Output the (X, Y) coordinate of the center of the cell containing the given text.  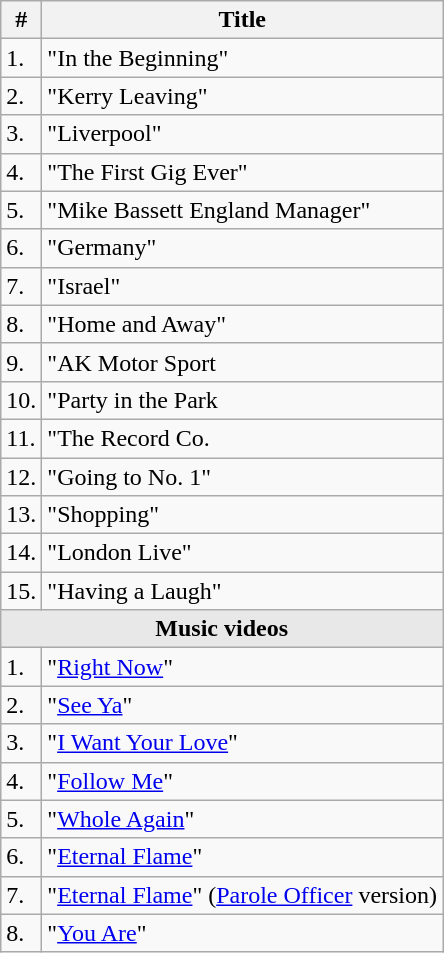
# (22, 20)
"Liverpool" (242, 134)
"Party in the Park (242, 400)
"Kerry Leaving" (242, 96)
15. (22, 591)
"Eternal Flame" (242, 857)
14. (22, 553)
"I Want Your Love" (242, 743)
10. (22, 400)
12. (22, 477)
13. (22, 515)
"The First Gig Ever" (242, 172)
"The Record Co. (242, 438)
9. (22, 362)
"Having a Laugh" (242, 591)
"Germany" (242, 248)
"See Ya" (242, 705)
"Israel" (242, 286)
"Right Now" (242, 667)
Music videos (222, 629)
11. (22, 438)
"London Live" (242, 553)
"Eternal Flame" (Parole Officer version) (242, 895)
"Going to No. 1" (242, 477)
"AK Motor Sport (242, 362)
Title (242, 20)
"In the Beginning" (242, 58)
"Home and Away" (242, 324)
"Follow Me" (242, 781)
"You Are" (242, 933)
"Mike Bassett England Manager" (242, 210)
"Shopping" (242, 515)
"Whole Again" (242, 819)
